Search for the cell housing the specified text and yield its [X, Y] center coordinate. 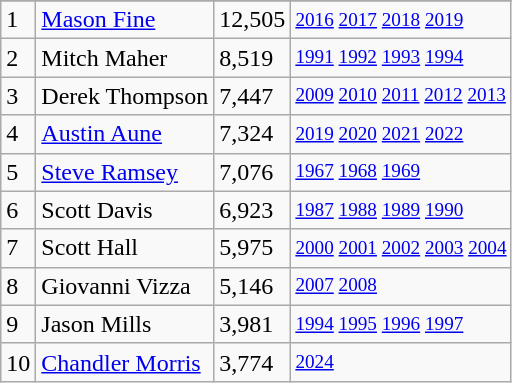
7,324 [252, 134]
1 [18, 20]
Austin Aune [125, 134]
1994 1995 1996 1997 [401, 324]
6,923 [252, 210]
2024 [401, 362]
2009 2010 2011 2012 2013 [401, 96]
5,146 [252, 286]
Jason Mills [125, 324]
5,975 [252, 248]
7,447 [252, 96]
2016 2017 2018 2019 [401, 20]
7 [18, 248]
3,774 [252, 362]
Mitch Maher [125, 58]
Derek Thompson [125, 96]
1987 1988 1989 1990 [401, 210]
2019 2020 2021 2022 [401, 134]
Chandler Morris [125, 362]
3,981 [252, 324]
Steve Ramsey [125, 172]
1991 1992 1993 1994 [401, 58]
2 [18, 58]
2000 2001 2002 2003 2004 [401, 248]
10 [18, 362]
12,505 [252, 20]
8 [18, 286]
Giovanni Vizza [125, 286]
8,519 [252, 58]
3 [18, 96]
1967 1968 1969 [401, 172]
7,076 [252, 172]
Scott Hall [125, 248]
6 [18, 210]
9 [18, 324]
Scott Davis [125, 210]
Mason Fine [125, 20]
5 [18, 172]
2007 2008 [401, 286]
4 [18, 134]
